Determine the [X, Y] coordinate at the center of the cell enclosing the given text.  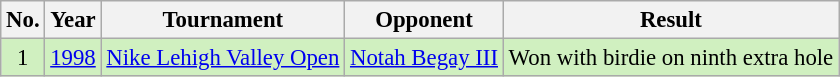
Notah Begay III [424, 58]
Tournament [223, 20]
Result [670, 20]
1998 [73, 58]
Won with birdie on ninth extra hole [670, 58]
Nike Lehigh Valley Open [223, 58]
Opponent [424, 20]
No. [23, 20]
1 [23, 58]
Year [73, 20]
